Return the [X, Y] coordinate for the center point of the cell that contains the specified text.  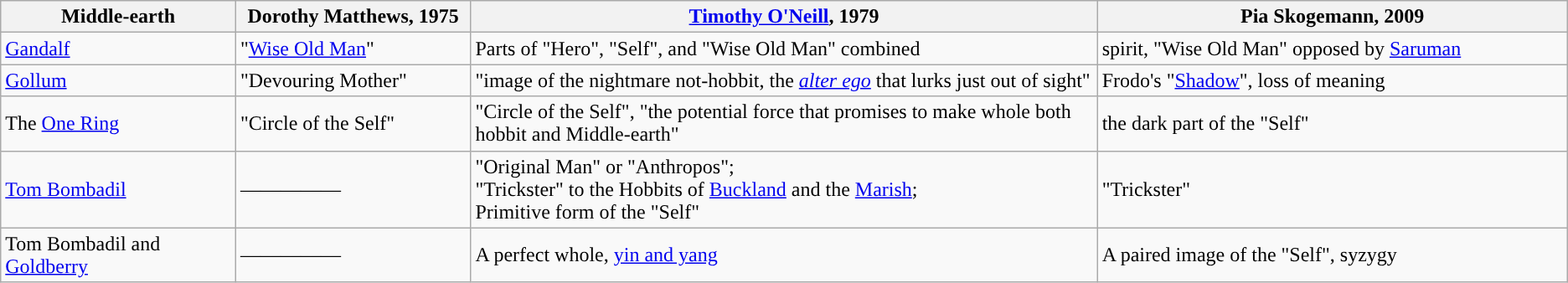
Timothy O'Neill, 1979 [784, 17]
"image of the nightmare not-hobbit, the alter ego that lurks just out of sight" [784, 80]
Tom Bombadil and Goldberry [119, 255]
"Original Man" or "Anthropos";"Trickster" to the Hobbits of Buckland and the Marish;Primitive form of the "Self" [784, 189]
Tom Bombadil [119, 189]
spirit, "Wise Old Man" opposed by Saruman [1332, 49]
A perfect whole, yin and yang [784, 255]
Gollum [119, 80]
Dorothy Matthews, 1975 [353, 17]
The One Ring [119, 124]
"Devouring Mother" [353, 80]
Gandalf [119, 49]
the dark part of the "Self" [1332, 124]
"Circle of the Self" [353, 124]
Parts of "Hero", "Self", and "Wise Old Man" combined [784, 49]
"Wise Old Man" [353, 49]
"Circle of the Self", "the potential force that promises to make whole both hobbit and Middle-earth" [784, 124]
Pia Skogemann, 2009 [1332, 17]
"Trickster" [1332, 189]
A paired image of the "Self", syzygy [1332, 255]
Middle-earth [119, 17]
Frodo's "Shadow", loss of meaning [1332, 80]
